Provide the [x, y] coordinate of the cell's center where the given text is located.  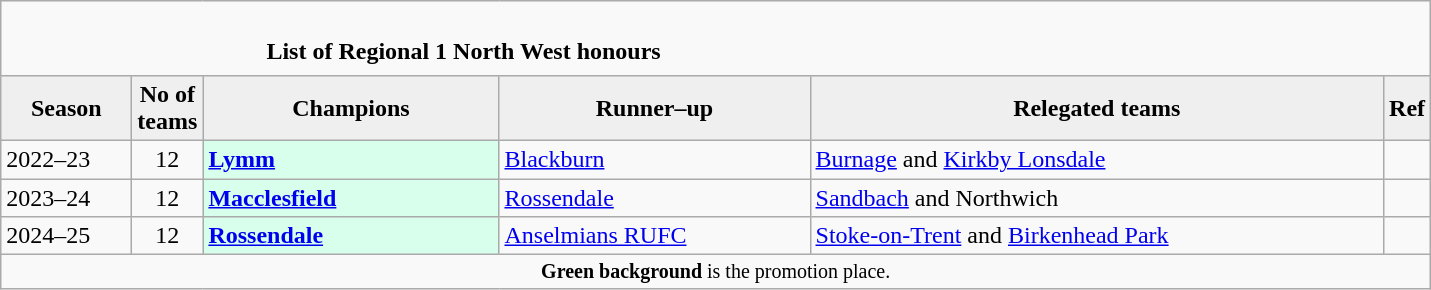
Season [66, 108]
Macclesfield [351, 197]
Ref [1408, 108]
Champions [351, 108]
2024–25 [66, 236]
Anselmians RUFC [654, 236]
Burnage and Kirkby Lonsdale [1097, 159]
Lymm [351, 159]
2023–24 [66, 197]
Relegated teams [1097, 108]
Blackburn [654, 159]
Green background is the promotion place. [716, 272]
Sandbach and Northwich [1097, 197]
Stoke-on-Trent and Birkenhead Park [1097, 236]
No of teams [168, 108]
2022–23 [66, 159]
Runner–up [654, 108]
